Scan for the cell matching the given text and deliver its [x, y] coordinate at center. 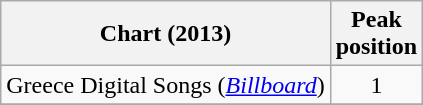
Peakposition [376, 34]
1 [376, 85]
Chart (2013) [166, 34]
Greece Digital Songs (Billboard) [166, 85]
